Extract the [X, Y] coordinate from the center of the cell holding the provided text.  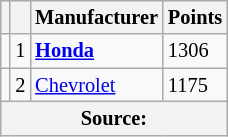
Manufacturer [96, 17]
Source: [114, 118]
Chevrolet [96, 85]
1306 [195, 51]
2 [20, 85]
1 [20, 51]
1175 [195, 85]
Points [195, 17]
Honda [96, 51]
